Find where the given text appears and provide that cell's center as (X, Y) coordinate. 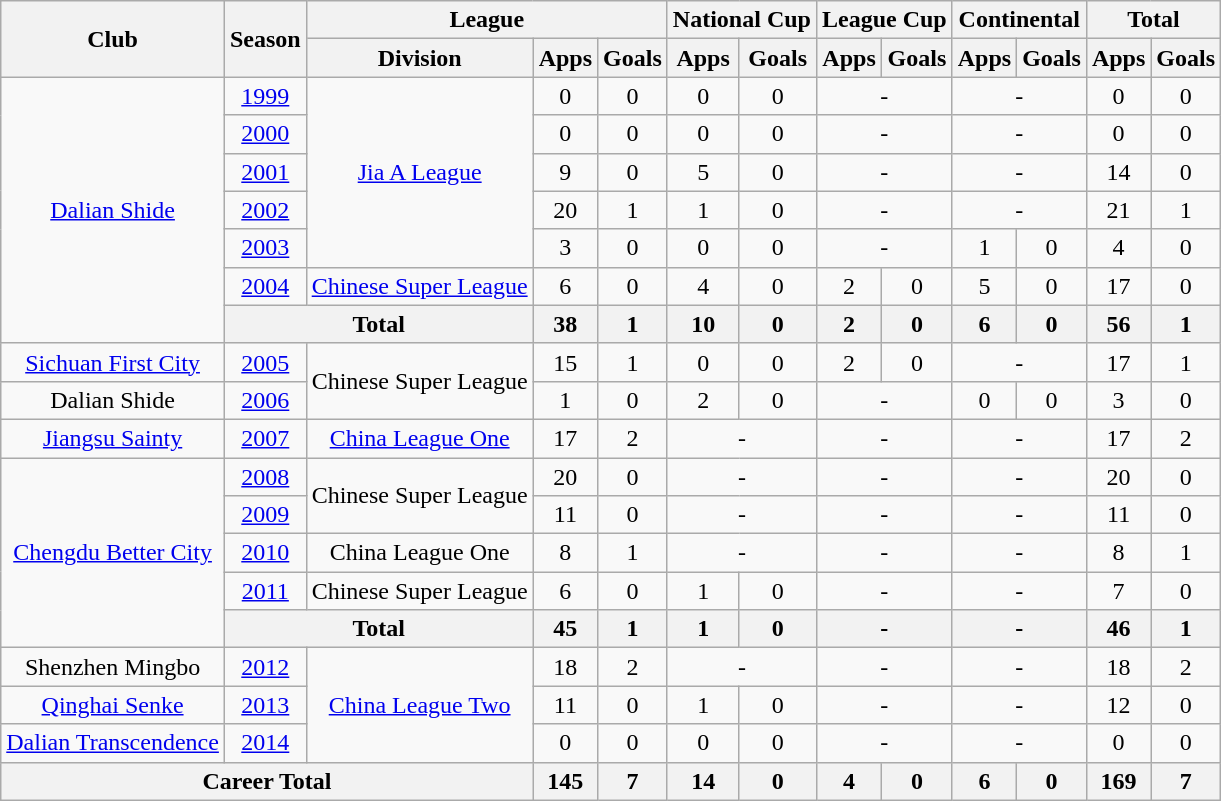
Chengdu Better City (113, 553)
56 (1118, 324)
Qinghai Senke (113, 705)
38 (565, 324)
2006 (265, 400)
Dalian Transcendence (113, 743)
2000 (265, 134)
46 (1118, 629)
2007 (265, 438)
Continental (1019, 20)
Jiangsu Sainty (113, 438)
10 (703, 324)
China League Two (420, 705)
21 (1118, 210)
Shenzhen Mingbo (113, 667)
12 (1118, 705)
Career Total (267, 781)
2010 (265, 553)
2014 (265, 743)
Season (265, 39)
2009 (265, 515)
2003 (265, 248)
Sichuan First City (113, 362)
League (486, 20)
2013 (265, 705)
15 (565, 362)
Jia A League (420, 172)
League Cup (884, 20)
145 (565, 781)
169 (1118, 781)
1999 (265, 96)
2012 (265, 667)
9 (565, 172)
2004 (265, 286)
2001 (265, 172)
Division (420, 58)
National Cup (742, 20)
Club (113, 39)
2011 (265, 591)
2008 (265, 477)
2005 (265, 362)
45 (565, 629)
2002 (265, 210)
